From the cell containing the given text, extract its center point as [X, Y] coordinate. 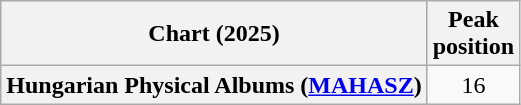
Chart (2025) [214, 34]
Hungarian Physical Albums (MAHASZ) [214, 85]
Peakposition [473, 34]
16 [473, 85]
